Provide the (x, y) coordinate of the cell's center where the given text is located.  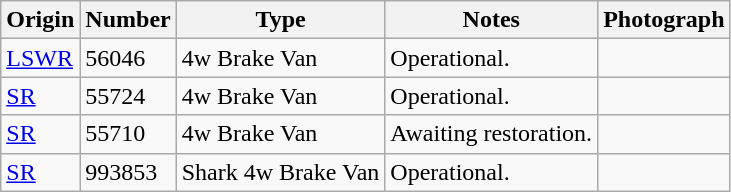
Notes (492, 20)
Awaiting restoration. (492, 134)
55724 (128, 96)
993853 (128, 172)
55710 (128, 134)
56046 (128, 58)
LSWR (40, 58)
Type (280, 20)
Number (128, 20)
Origin (40, 20)
Shark 4w Brake Van (280, 172)
Photograph (664, 20)
